Locate the cell with the specified text and output its (x, y) center coordinate. 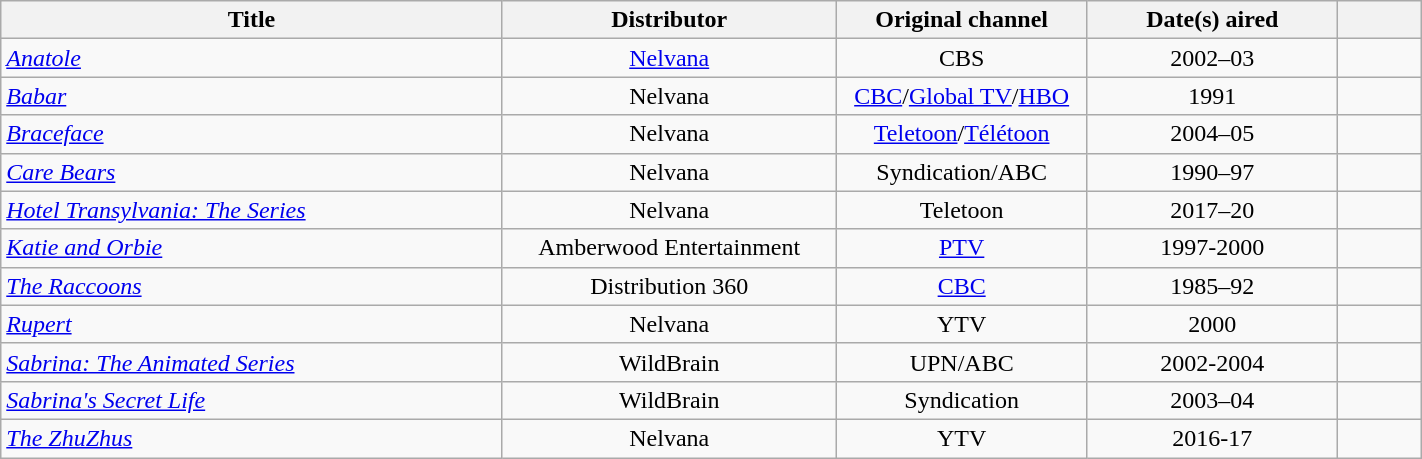
2003–04 (1212, 400)
Sabrina: The Animated Series (252, 362)
Babar (252, 96)
2017–20 (1212, 210)
CBC/Global TV/HBO (962, 96)
Amberwood Entertainment (669, 248)
Sabrina's Secret Life (252, 400)
CBC (962, 286)
1985–92 (1212, 286)
Anatole (252, 58)
Braceface (252, 134)
Rupert (252, 324)
Hotel Transylvania: The Series (252, 210)
2000 (1212, 324)
The ZhuZhus (252, 438)
1990–97 (1212, 172)
Distributor (669, 20)
Teletoon (962, 210)
2002–03 (1212, 58)
The Raccoons (252, 286)
2016-17 (1212, 438)
UPN/ABC (962, 362)
CBS (962, 58)
Teletoon/Télétoon (962, 134)
Date(s) aired (1212, 20)
Care Bears (252, 172)
Syndication (962, 400)
Distribution 360 (669, 286)
Syndication/ABC (962, 172)
Title (252, 20)
2004–05 (1212, 134)
Original channel (962, 20)
PTV (962, 248)
1991 (1212, 96)
Katie and Orbie (252, 248)
2002-2004 (1212, 362)
1997-2000 (1212, 248)
